Locate the cell with the specified text and output its [x, y] center coordinate. 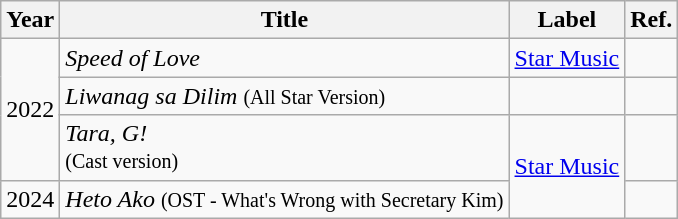
Speed of Love [284, 58]
Tara, G!(Cast version) [284, 148]
Year [30, 20]
Ref. [652, 20]
2022 [30, 110]
Liwanag sa Dilim (All Star Version) [284, 96]
2024 [30, 199]
Heto Ako (OST - What's Wrong with Secretary Kim) [284, 199]
Label [567, 20]
Title [284, 20]
